For the text-containing cell, return its midpoint in [X, Y] coordinate format. 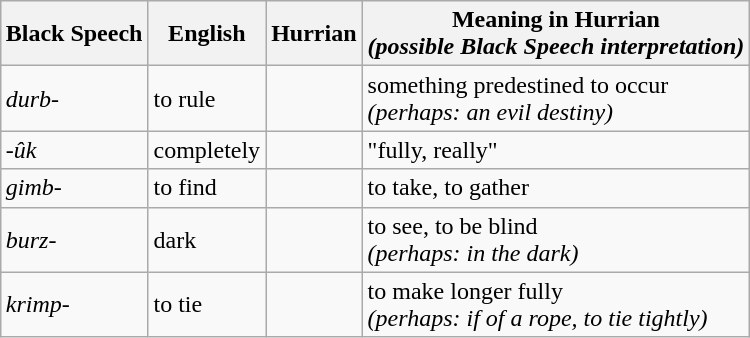
Meaning in Hurrian(possible Black Speech interpretation) [556, 34]
English [207, 34]
to make longer fully (perhaps: if of a rope, to tie tightly) [556, 304]
gimb- [74, 188]
"fully, really" [556, 150]
dark [207, 240]
-ûk [74, 150]
krimp- [74, 304]
something predestined to occur(perhaps: an evil destiny) [556, 98]
to take, to gather [556, 188]
Hurrian [314, 34]
durb- [74, 98]
burz- [74, 240]
to tie [207, 304]
to find [207, 188]
to see, to be blind (perhaps: in the dark) [556, 240]
to rule [207, 98]
Black Speech [74, 34]
completely [207, 150]
